Search for the cell housing the specified text and yield its (X, Y) center coordinate. 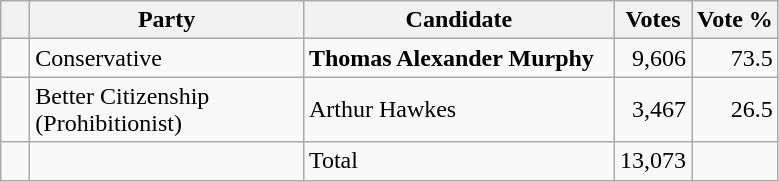
9,606 (652, 58)
Candidate (458, 20)
Party (167, 20)
73.5 (736, 58)
26.5 (736, 110)
Votes (652, 20)
Total (458, 161)
3,467 (652, 110)
Thomas Alexander Murphy (458, 58)
13,073 (652, 161)
Conservative (167, 58)
Vote % (736, 20)
Better Citizenship (Prohibitionist) (167, 110)
Arthur Hawkes (458, 110)
